Identify which cell holds the provided text, then report its [X, Y] central coordinate. 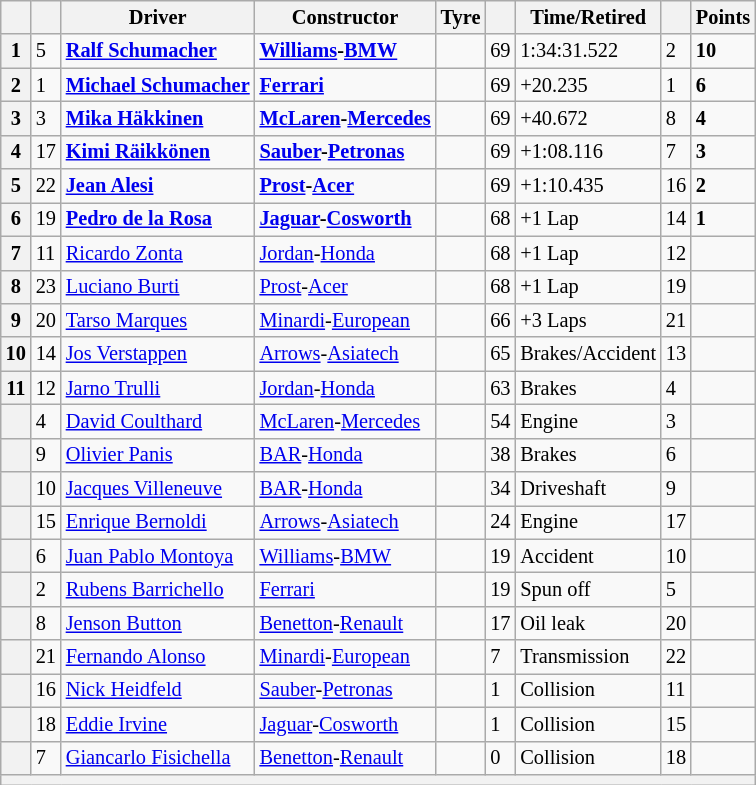
66 [500, 320]
Luciano Burti [158, 287]
Enrique Bernoldi [158, 522]
38 [500, 455]
Jarno Trulli [158, 388]
Kimi Räikkönen [158, 152]
Oil leak [588, 623]
Time/Retired [588, 17]
Constructor [346, 17]
65 [500, 354]
Brakes/Accident [588, 354]
Pedro de la Rosa [158, 219]
Jos Verstappen [158, 354]
Juan Pablo Montoya [158, 556]
+40.672 [588, 118]
Michael Schumacher [158, 85]
13 [676, 354]
Mika Häkkinen [158, 118]
Giancarlo Fisichella [158, 758]
24 [500, 522]
23 [46, 287]
Points [723, 17]
63 [500, 388]
Accident [588, 556]
Driver [158, 17]
Ricardo Zonta [158, 253]
Transmission [588, 657]
Ralf Schumacher [158, 51]
Eddie Irvine [158, 724]
1:34:31.522 [588, 51]
0 [500, 758]
54 [500, 421]
+1:10.435 [588, 186]
Fernando Alonso [158, 657]
+3 Laps [588, 320]
Jacques Villeneuve [158, 489]
34 [500, 489]
Olivier Panis [158, 455]
+20.235 [588, 85]
Tarso Marques [158, 320]
Nick Heidfeld [158, 690]
Tyre [461, 17]
Spun off [588, 589]
Jenson Button [158, 623]
Rubens Barrichello [158, 589]
David Coulthard [158, 421]
Jean Alesi [158, 186]
Driveshaft [588, 489]
+1:08.116 [588, 152]
